Return (x, y) of the center of cell containing provided text 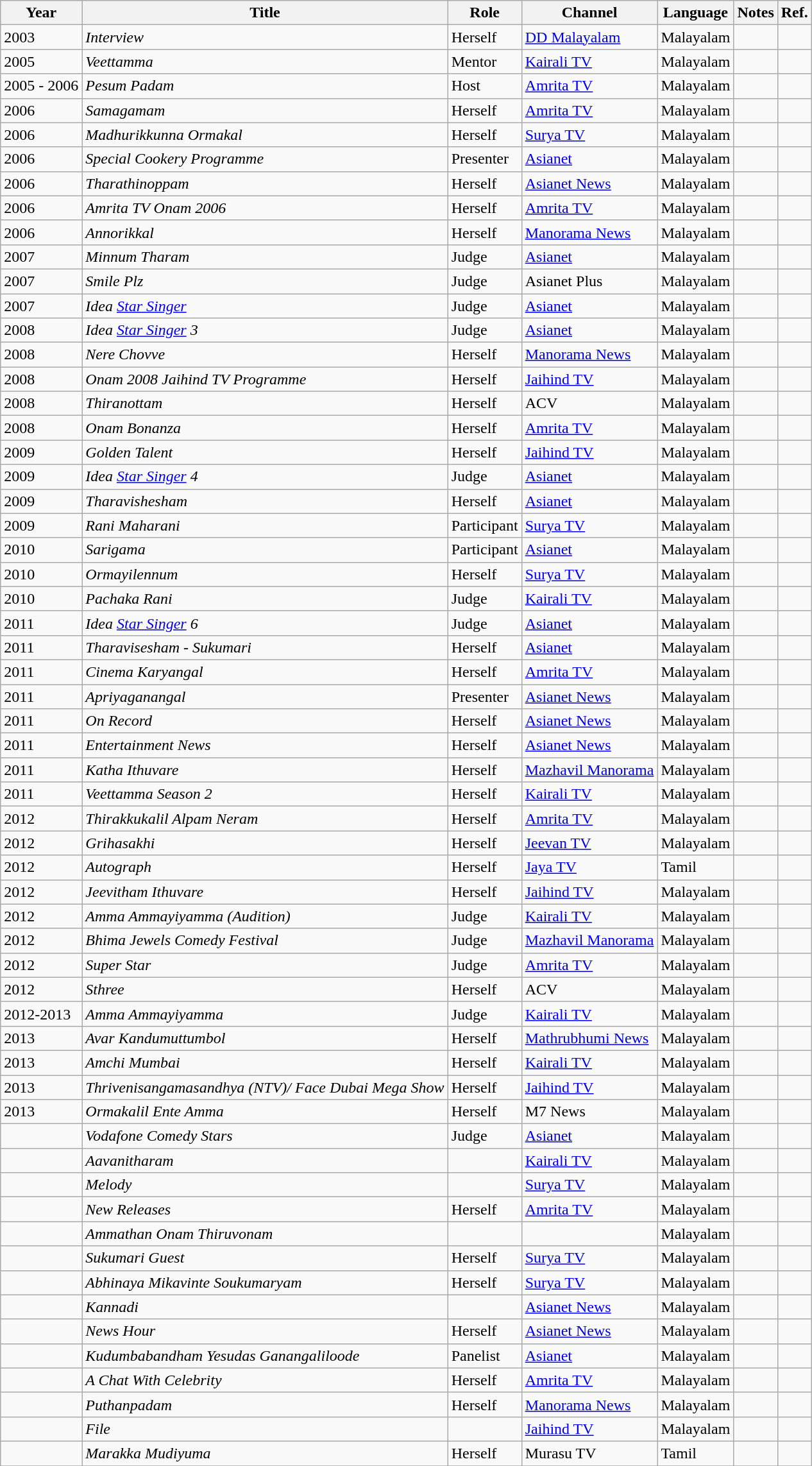
Panelist (485, 1356)
Bhima Jewels Comedy Festival (265, 941)
Channel (589, 13)
Ref. (794, 13)
Nere Chovve (265, 355)
Jaya TV (589, 867)
New Releases (265, 1209)
Thiranottam (265, 404)
Onam Bonanza (265, 428)
Madhurikkunna Ormakal (265, 135)
Veettamma (265, 62)
Idea Star Singer 3 (265, 330)
2005 - 2006 (41, 86)
M7 News (589, 1112)
Autograph (265, 867)
Puthanpadam (265, 1404)
Special Cookery Programme (265, 159)
Host (485, 86)
Avar Kandumuttumbol (265, 1038)
Jeevitham Ithuvare (265, 892)
Rani Maharani (265, 525)
Asianet Plus (589, 281)
Super Star (265, 965)
2005 (41, 62)
Abhinaya Mikavinte Soukumaryam (265, 1283)
Kudumbabandham Yesudas Ganangaliloode (265, 1356)
Tharavisesham - Sukumari (265, 647)
Melody (265, 1185)
Marakka Mudiyuma (265, 1453)
DD Malayalam (589, 37)
Sukumari Guest (265, 1258)
Katha Ithuvare (265, 770)
A Chat With Celebrity (265, 1380)
Amma Ammayiyamma (Audition) (265, 916)
Murasu TV (589, 1453)
Sthree (265, 989)
Golden Talent (265, 452)
Annorikkal (265, 232)
Idea Star Singer 6 (265, 623)
Entertainment News (265, 746)
Minnum Tharam (265, 257)
Apriyaganangal (265, 696)
Year (41, 13)
2012-2013 (41, 1014)
Amma Ammayiyamma (265, 1014)
Vodafone Comedy Stars (265, 1136)
Smile Plz (265, 281)
Ormakalil Ente Amma (265, 1112)
Kannadi (265, 1307)
Amchi Mumbai (265, 1062)
Thrivenisangamasandhya (NTV)/ Face Dubai Mega Show (265, 1087)
Ammathan Onam Thiruvonam (265, 1234)
Mathrubhumi News (589, 1038)
Idea Star Singer (265, 306)
Pesum Padam (265, 86)
Onam 2008 Jaihind TV Programme (265, 379)
Idea Star Singer 4 (265, 477)
Tharavishesham (265, 501)
Role (485, 13)
Title (265, 13)
Veettamma Season 2 (265, 794)
File (265, 1429)
Aavanitharam (265, 1161)
Mentor (485, 62)
Grihasakhi (265, 843)
News Hour (265, 1331)
2003 (41, 37)
Thirakkukalil Alpam Neram (265, 819)
Samagamam (265, 110)
Language (695, 13)
On Record (265, 721)
Tharathinoppam (265, 183)
Cinema Karyangal (265, 672)
Amrita TV Onam 2006 (265, 208)
Interview (265, 37)
Sarigama (265, 550)
Notes (756, 13)
Pachaka Rani (265, 599)
Ormayilennum (265, 574)
Jeevan TV (589, 843)
